Search for the cell housing the specified text and yield its [X, Y] center coordinate. 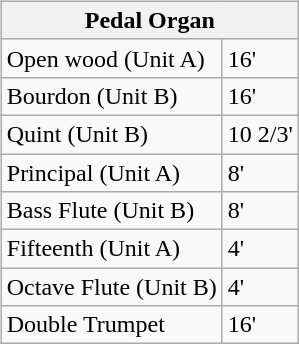
Pedal Organ [150, 20]
Quint (Unit B) [112, 134]
Octave Flute (Unit B) [112, 287]
10 2/3' [260, 134]
Fifteenth (Unit A) [112, 249]
Double Trumpet [112, 325]
Bourdon (Unit B) [112, 96]
Bass Flute (Unit B) [112, 211]
Open wood (Unit A) [112, 58]
Principal (Unit A) [112, 173]
